Extract the [x, y] coordinate from the center of the cell holding the provided text.  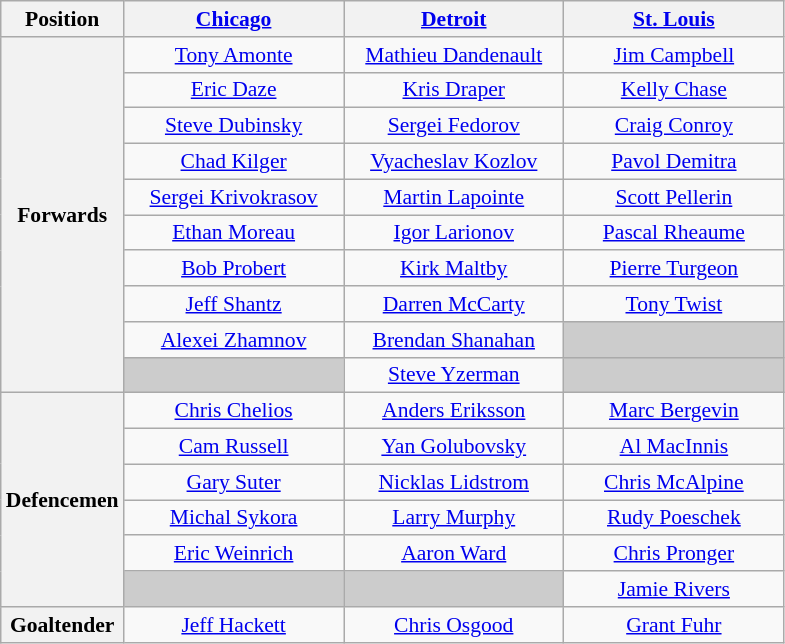
Steve Yzerman [454, 375]
Jim Campbell [674, 55]
Aaron Ward [454, 554]
Rudy Poeschek [674, 518]
Defencemen [62, 500]
Igor Larionov [454, 233]
Ethan Moreau [234, 233]
Steve Dubinsky [234, 126]
Larry Murphy [454, 518]
Grant Fuhr [674, 625]
Sergei Krivokrasov [234, 197]
Eric Weinrich [234, 554]
Chris McAlpine [674, 482]
Chris Osgood [454, 625]
Kelly Chase [674, 90]
Bob Probert [234, 269]
Mathieu Dandenault [454, 55]
Position [62, 19]
Eric Daze [234, 90]
Jeff Hackett [234, 625]
Tony Amonte [234, 55]
Al MacInnis [674, 447]
Chad Kilger [234, 162]
Anders Eriksson [454, 411]
Marc Bergevin [674, 411]
Chicago [234, 19]
Pascal Rheaume [674, 233]
Jeff Shantz [234, 304]
Forwards [62, 215]
Cam Russell [234, 447]
Yan Golubovsky [454, 447]
Detroit [454, 19]
Kirk Maltby [454, 269]
St. Louis [674, 19]
Pierre Turgeon [674, 269]
Jamie Rivers [674, 589]
Nicklas Lidstrom [454, 482]
Goaltender [62, 625]
Chris Chelios [234, 411]
Vyacheslav Kozlov [454, 162]
Craig Conroy [674, 126]
Michal Sykora [234, 518]
Sergei Fedorov [454, 126]
Chris Pronger [674, 554]
Kris Draper [454, 90]
Gary Suter [234, 482]
Martin Lapointe [454, 197]
Scott Pellerin [674, 197]
Pavol Demitra [674, 162]
Darren McCarty [454, 304]
Brendan Shanahan [454, 340]
Alexei Zhamnov [234, 340]
Tony Twist [674, 304]
